Determine the [X, Y] coordinate at the center of the cell enclosing the given text.  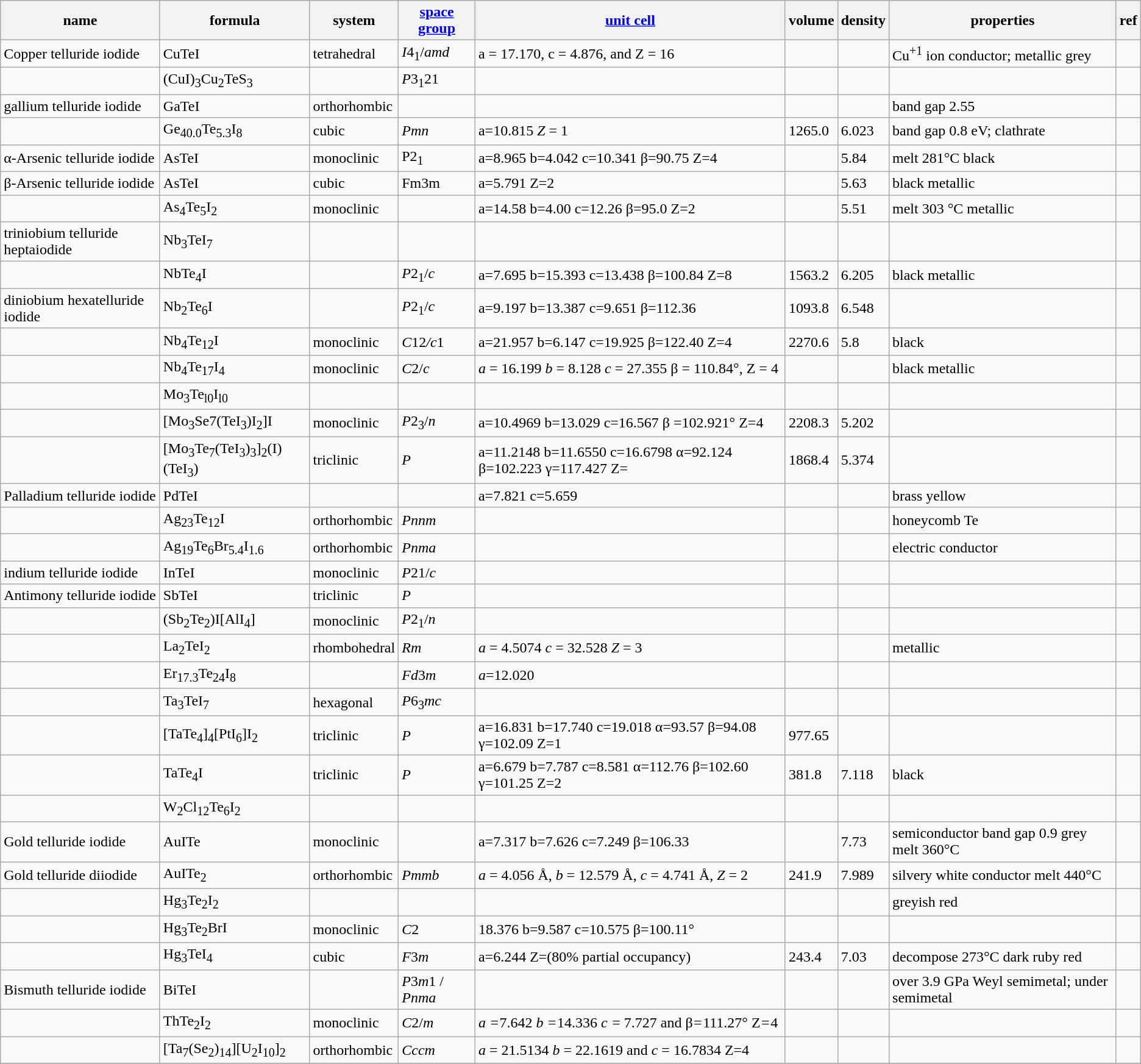
241.9 [811, 875]
P3m1 / Pnma [437, 989]
Hg3Te2I2 [235, 902]
metallic [1003, 648]
NbTe4I [235, 275]
ref [1128, 21]
5.8 [863, 341]
rhombohedral [354, 648]
7.989 [863, 875]
a = 17.170, c = 4.876, and Z = 16 [630, 54]
a=14.58 b=4.00 c=12.26 β=95.0 Z=2 [630, 209]
Bismuth telluride iodide [80, 989]
Nb4Te12I [235, 341]
C12/c1 [437, 341]
density [863, 21]
a=7.317 b=7.626 c=7.249 β=106.33 [630, 841]
band gap 2.55 [1003, 106]
5.63 [863, 183]
a = 16.199 b = 8.128 c = 27.355 β = 110.84°, Z = 4 [630, 369]
243.4 [811, 956]
Hg3TeI4 [235, 956]
C2 [437, 929]
space group [437, 21]
5.202 [863, 423]
honeycomb Te [1003, 520]
decompose 273°C dark ruby red [1003, 956]
a=16.831 b=17.740 c=19.018 α=93.57 β=94.08 γ=102.09 Z=1 [630, 735]
Antimony telluride iodide [80, 596]
Gold telluride iodide [80, 841]
Pmmb [437, 875]
6.023 [863, 131]
Nb3TeI7 [235, 241]
a=6.244 Z=(80% partial occupancy) [630, 956]
brass yellow [1003, 495]
a=8.965 b=4.042 c=10.341 β=90.75 Z=4 [630, 158]
volume [811, 21]
SbTeI [235, 596]
(CuI)3Cu2TeS3 [235, 80]
C2/m [437, 1023]
α-Arsenic telluride iodide [80, 158]
Fm3m [437, 183]
system [354, 21]
Cu+1 ion conductor; metallic grey [1003, 54]
Ag23Te12I [235, 520]
Ta3TeI7 [235, 702]
Pmn [437, 131]
F3m [437, 956]
2270.6 [811, 341]
semiconductor band gap 0.9 grey melt 360°C [1003, 841]
CuTeI [235, 54]
Gold telluride diiodide [80, 875]
triniobium telluride heptaiodide [80, 241]
P63mc [437, 702]
band gap 0.8 eV; clathrate [1003, 131]
GaTeI [235, 106]
As4Te5I2 [235, 209]
977.65 [811, 735]
Nb2Te6I [235, 309]
a=12.020 [630, 675]
[Mo3Se7(TeI3)I2]I [235, 423]
Ag19Te6Br5.4I1.6 [235, 548]
P21/n [437, 621]
7.03 [863, 956]
P21 [437, 158]
Nb4Te17I4 [235, 369]
La2TeI2 [235, 648]
Cccm [437, 1050]
1868.4 [811, 460]
Fd3m [437, 675]
a=9.197 b=13.387 c=9.651 β=112.36 [630, 309]
AuITe [235, 841]
electric conductor [1003, 548]
a=10.4969 b=13.029 c=16.567 β =102.921° Z=4 [630, 423]
a=5.791 Z=2 [630, 183]
1093.8 [811, 309]
greyish red [1003, 902]
1563.2 [811, 275]
Palladium telluride iodide [80, 495]
Er17.3Te24I8 [235, 675]
Pnnm [437, 520]
Hg3Te2BrI [235, 929]
2208.3 [811, 423]
melt 281°C black [1003, 158]
silvery white conductor melt 440°C [1003, 875]
gallium telluride iodide [80, 106]
a = 4.056 Å, b = 12.579 Å, c = 4.741 Å, Z = 2 [630, 875]
[Mo3Te7(TeI3)3]2(I)(TeI3) [235, 460]
7.73 [863, 841]
a = 7.642 b = 14.336 c = 7.727 and β = 111.27° Z = 4 [630, 1023]
5.84 [863, 158]
properties [1003, 21]
a=11.2148 b=11.6550 c=16.6798 α=92.124 β=102.223 γ=117.427 Z= [630, 460]
AuITe2 [235, 875]
hexagonal [354, 702]
5.374 [863, 460]
Mo3Tel0Il0 [235, 396]
Ge40.0Te5.3I8 [235, 131]
6.548 [863, 309]
7.118 [863, 776]
W2Cl12Te6I2 [235, 809]
I41/amd [437, 54]
Rm [437, 648]
Copper telluride iodide [80, 54]
PdTeI [235, 495]
ThTe2I2 [235, 1023]
a = 21.5134 b = 22.1619 and c = 16.7834 Z=4 [630, 1050]
C2/c [437, 369]
InTeI [235, 573]
[Ta7(Se2)14][U2I10]2 [235, 1050]
381.8 [811, 776]
5.51 [863, 209]
formula [235, 21]
18.376 b=9.587 c=10.575 β=100.11° [630, 929]
diniobium hexatelluride iodide [80, 309]
P3121 [437, 80]
tetrahedral [354, 54]
a=7.695 b=15.393 c=13.438 β=100.84 Z=8 [630, 275]
a=21.957 b=6.147 c=19.925 β=122.40 Z=4 [630, 341]
Pnma [437, 548]
a=10.815 Z = 1 [630, 131]
P23/n [437, 423]
6.205 [863, 275]
BiTeI [235, 989]
(Sb2Te2)I[AlI4] [235, 621]
1265.0 [811, 131]
a=6.679 b=7.787 c=8.581 α=112.76 β=102.60 γ=101.25 Z=2 [630, 776]
a=7.821 c=5.659 [630, 495]
indium telluride iodide [80, 573]
melt 303 °C metallic [1003, 209]
[TaTe4]4[PtI6]I2 [235, 735]
β-Arsenic telluride iodide [80, 183]
over 3.9 GPa Weyl semimetal; under semimetal [1003, 989]
TaTe4I [235, 776]
name [80, 21]
unit cell [630, 21]
a = 4.5074 c = 32.528 Z = 3 [630, 648]
